From the cell containing the given text, extract its center point as [X, Y] coordinate. 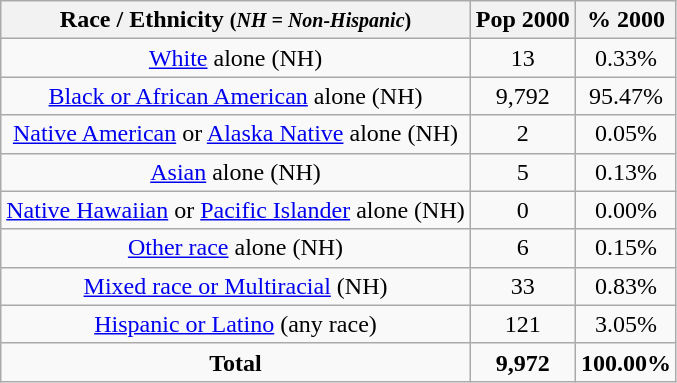
Hispanic or Latino (any race) [236, 324]
Native American or Alaska Native alone (NH) [236, 134]
100.00% [626, 362]
13 [522, 58]
3.05% [626, 324]
Black or African American alone (NH) [236, 96]
33 [522, 286]
0.00% [626, 210]
0.33% [626, 58]
White alone (NH) [236, 58]
Race / Ethnicity (NH = Non-Hispanic) [236, 20]
2 [522, 134]
0.15% [626, 248]
Pop 2000 [522, 20]
Other race alone (NH) [236, 248]
Native Hawaiian or Pacific Islander alone (NH) [236, 210]
Asian alone (NH) [236, 172]
5 [522, 172]
95.47% [626, 96]
% 2000 [626, 20]
0.83% [626, 286]
9,972 [522, 362]
9,792 [522, 96]
0 [522, 210]
0.13% [626, 172]
Total [236, 362]
6 [522, 248]
0.05% [626, 134]
Mixed race or Multiracial (NH) [236, 286]
121 [522, 324]
